Output the (X, Y) coordinate of the center of the cell containing the given text.  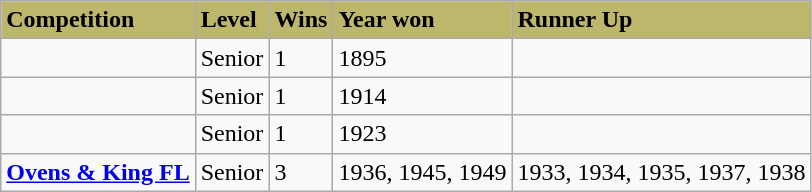
1923 (422, 134)
1895 (422, 58)
Ovens & King FL (98, 172)
Wins (301, 20)
Year won (422, 20)
1933, 1934, 1935, 1937, 1938 (662, 172)
1914 (422, 96)
Competition (98, 20)
1936, 1945, 1949 (422, 172)
Runner Up (662, 20)
3 (301, 172)
Level (232, 20)
